Determine the (x, y) coordinate at the center of the cell enclosing the given text.  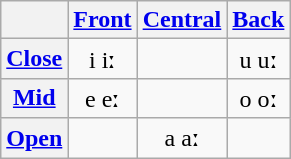
Central (182, 20)
Front (102, 20)
i iː (102, 59)
Close (34, 59)
Back (258, 20)
o oː (258, 98)
a aː (182, 138)
Open (34, 138)
e eː (102, 98)
u uː (258, 59)
Mid (34, 98)
